For the text-containing cell, return its midpoint in [x, y] coordinate format. 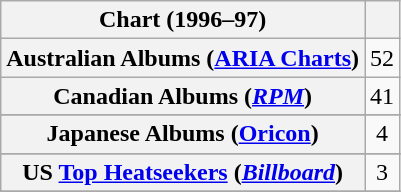
4 [382, 134]
US Top Heatseekers (Billboard) [183, 172]
41 [382, 96]
Chart (1996–97) [183, 20]
Canadian Albums (RPM) [183, 96]
Japanese Albums (Oricon) [183, 134]
Australian Albums (ARIA Charts) [183, 58]
3 [382, 172]
52 [382, 58]
